Identify which cell holds the provided text, then report its [X, Y] central coordinate. 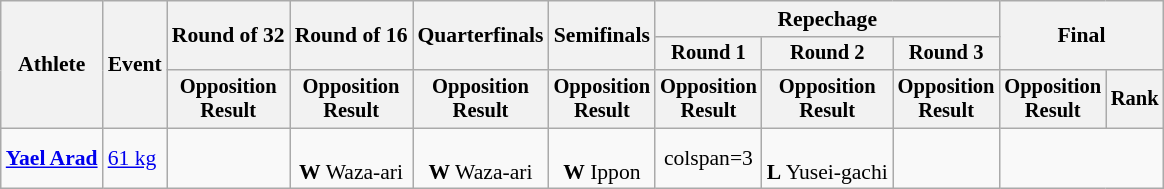
Quarterfinals [480, 36]
Yael Arad [52, 158]
L Yusei-gachi [828, 158]
Repechage [827, 19]
Round of 16 [352, 36]
Athlete [52, 64]
colspan=3 [708, 158]
Event [135, 64]
Round 2 [828, 54]
W Ippon [602, 158]
Round 3 [946, 54]
Rank [1135, 99]
Semifinals [602, 36]
Final [1081, 36]
61 kg [135, 158]
Round 1 [708, 54]
Round of 32 [228, 36]
